Return the (X, Y) coordinate for the center point of the cell that contains the specified text.  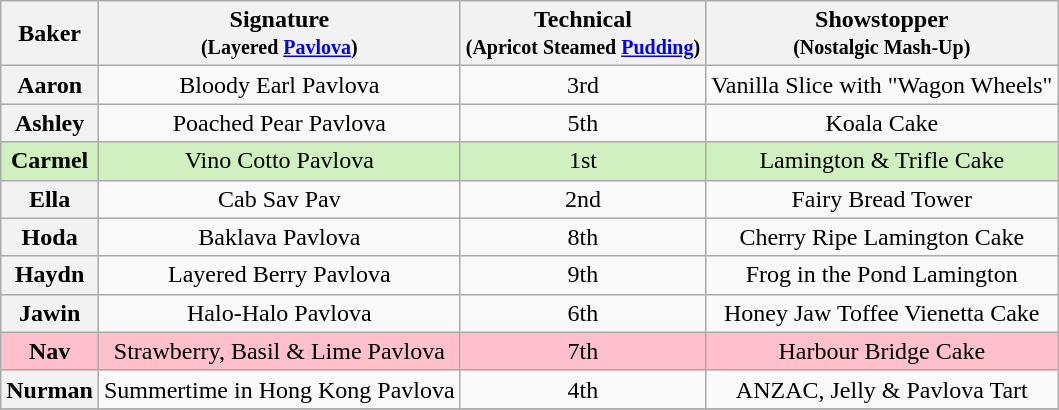
Nurman (50, 389)
Koala Cake (882, 123)
4th (582, 389)
Hoda (50, 237)
Baklava Pavlova (279, 237)
Carmel (50, 161)
Poached Pear Pavlova (279, 123)
Frog in the Pond Lamington (882, 275)
Showstopper(Nostalgic Mash-Up) (882, 34)
Haydn (50, 275)
Layered Berry Pavlova (279, 275)
Halo-Halo Pavlova (279, 313)
Baker (50, 34)
8th (582, 237)
9th (582, 275)
6th (582, 313)
Ashley (50, 123)
Fairy Bread Tower (882, 199)
Aaron (50, 85)
ANZAC, Jelly & Pavlova Tart (882, 389)
Lamington & Trifle Cake (882, 161)
Jawin (50, 313)
Summertime in Hong Kong Pavlova (279, 389)
Harbour Bridge Cake (882, 351)
Technical(Apricot Steamed Pudding) (582, 34)
Cherry Ripe Lamington Cake (882, 237)
Vino Cotto Pavlova (279, 161)
5th (582, 123)
Bloody Earl Pavlova (279, 85)
Vanilla Slice with "Wagon Wheels" (882, 85)
2nd (582, 199)
Nav (50, 351)
Ella (50, 199)
Strawberry, Basil & Lime Pavlova (279, 351)
1st (582, 161)
Cab Sav Pav (279, 199)
3rd (582, 85)
Signature(Layered Pavlova) (279, 34)
Honey Jaw Toffee Vienetta Cake (882, 313)
7th (582, 351)
